Locate the cell with the specified text and output its (X, Y) center coordinate. 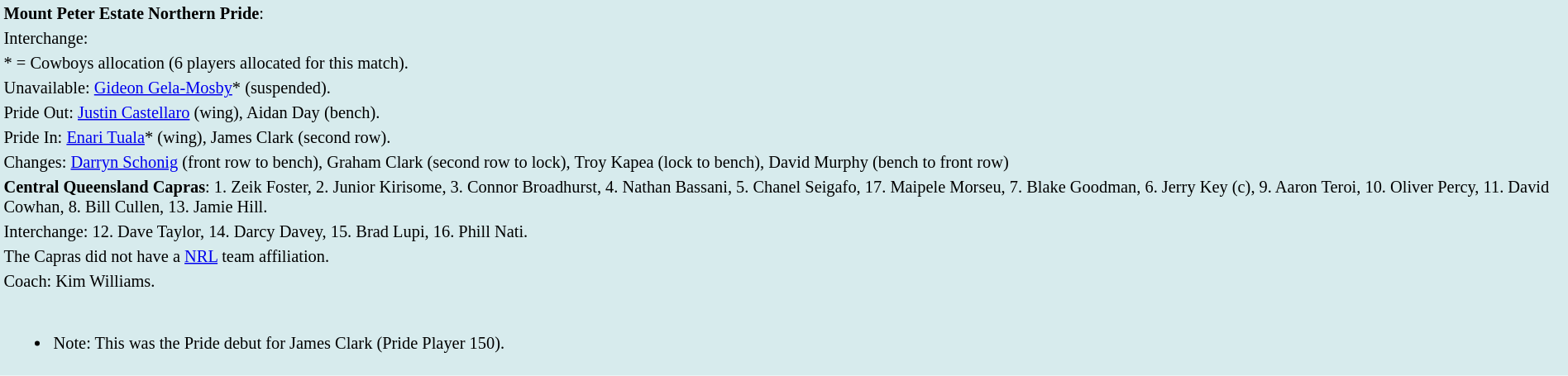
Interchange: (784, 38)
Coach: Kim Williams. (784, 281)
Unavailable: Gideon Gela-Mosby* (suspended). (784, 88)
Pride Out: Justin Castellaro (wing), Aidan Day (bench). (784, 112)
Note: This was the Pride debut for James Clark (Pride Player 150). (784, 333)
Changes: Darryn Schonig (front row to bench), Graham Clark (second row to lock), Troy Kapea (lock to bench), David Murphy (bench to front row) (784, 162)
* = Cowboys allocation (6 players allocated for this match). (784, 63)
The Capras did not have a NRL team affiliation. (784, 256)
Pride In: Enari Tuala* (wing), James Clark (second row). (784, 137)
Mount Peter Estate Northern Pride: (784, 13)
Interchange: 12. Dave Taylor, 14. Darcy Davey, 15. Brad Lupi, 16. Phill Nati. (784, 231)
